From the cell containing the given text, extract its center point as [x, y] coordinate. 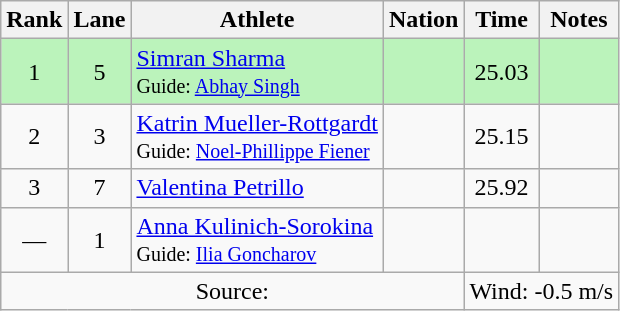
Lane [100, 20]
25.92 [502, 188]
25.03 [502, 72]
Source: [232, 291]
— [34, 240]
Simran SharmaGuide: Abhay Singh [258, 72]
Valentina Petrillo [258, 188]
7 [100, 188]
Nation [423, 20]
25.15 [502, 136]
Anna Kulinich-SorokinaGuide: Ilia Goncharov [258, 240]
Time [502, 20]
Rank [34, 20]
Athlete [258, 20]
Notes [578, 20]
Katrin Mueller-RottgardtGuide: Noel-Phillippe Fiener [258, 136]
Wind: -0.5 m/s [542, 291]
2 [34, 136]
5 [100, 72]
